Extract the [x, y] coordinate from the center of the cell holding the provided text.  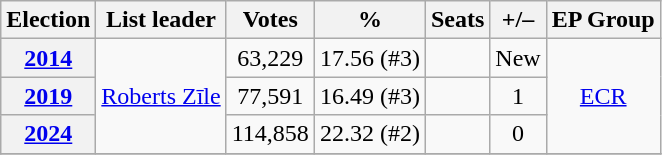
63,229 [270, 58]
1 [518, 96]
16.49 (#3) [370, 96]
ECR [603, 96]
Votes [270, 20]
2024 [48, 134]
114,858 [270, 134]
Election [48, 20]
EP Group [603, 20]
0 [518, 134]
77,591 [270, 96]
2014 [48, 58]
22.32 (#2) [370, 134]
Seats [457, 20]
List leader [161, 20]
Roberts Zīle [161, 96]
17.56 (#3) [370, 58]
% [370, 20]
+/– [518, 20]
2019 [48, 96]
New [518, 58]
